Detect which cell encompasses the target text, then output its [x, y] center coordinate. 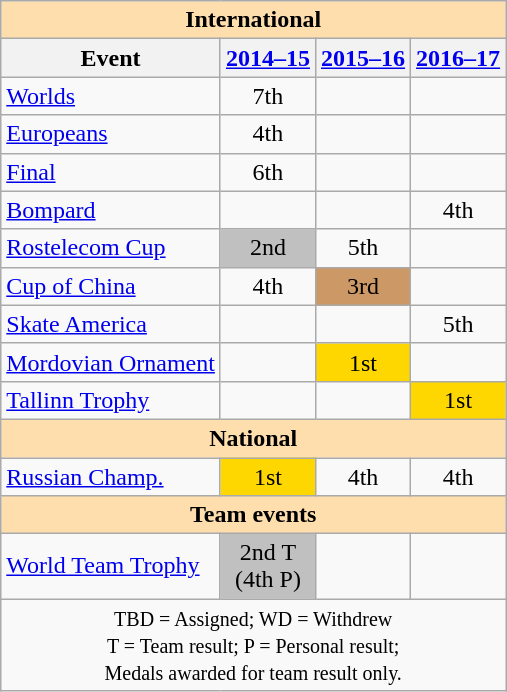
2016–17 [458, 58]
Russian Champ. [111, 477]
2nd [268, 248]
Final [111, 172]
Tallinn Trophy [111, 400]
3rd [362, 286]
World Team Trophy [111, 566]
TBD = Assigned; WD = Withdrew T = Team result; P = Personal result; Medals awarded for team result only. [254, 645]
2nd T (4th P) [268, 566]
International [254, 20]
Team events [254, 515]
Skate America [111, 324]
Worlds [111, 96]
7th [268, 96]
Event [111, 58]
Mordovian Ornament [111, 362]
6th [268, 172]
Rostelecom Cup [111, 248]
National [254, 438]
Cup of China [111, 286]
Europeans [111, 134]
Bompard [111, 210]
2015–16 [362, 58]
2014–15 [268, 58]
